Determine the (X, Y) coordinate at the center of the cell enclosing the given text.  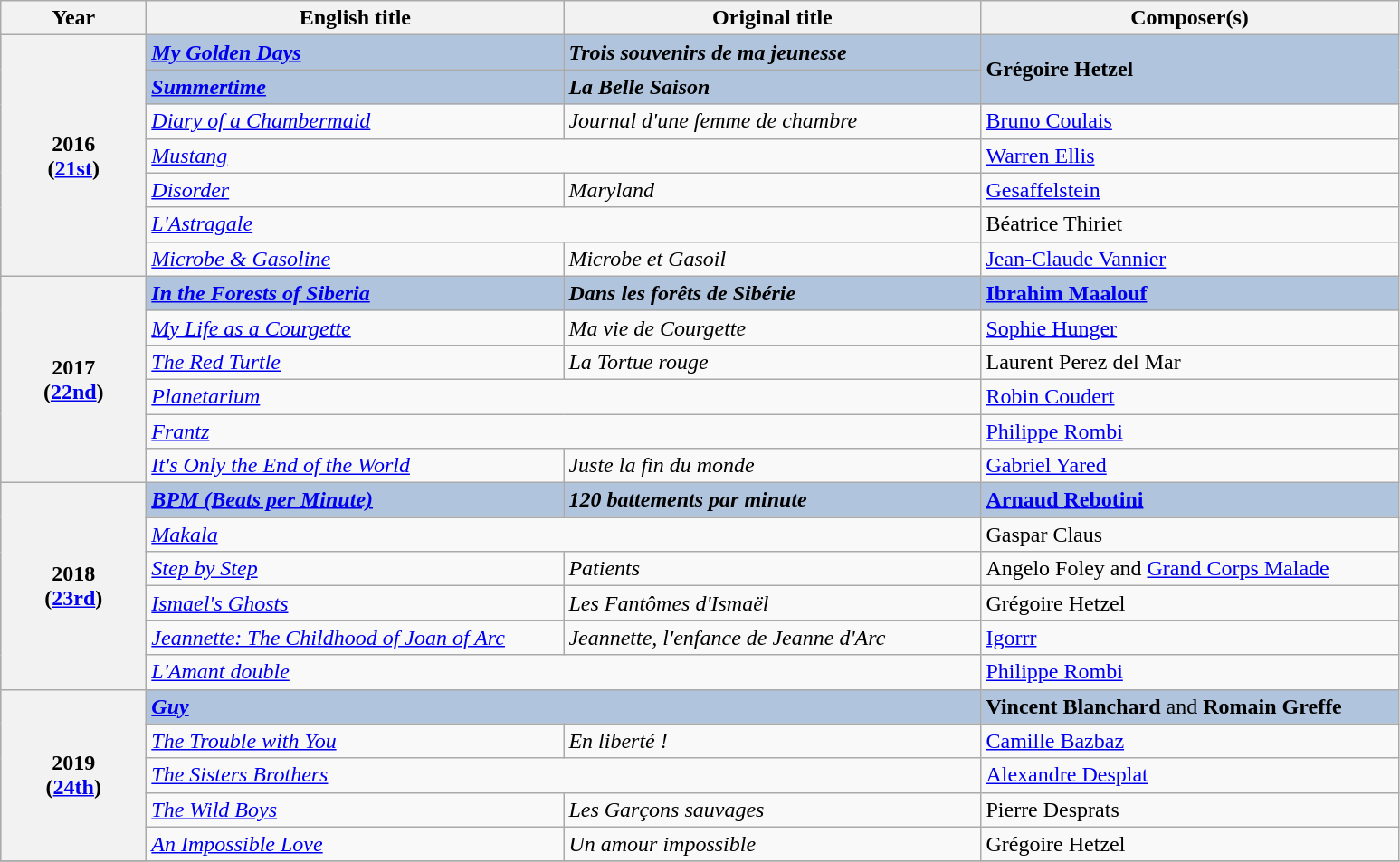
Maryland (773, 190)
L'Astragale (564, 224)
My Life as a Courgette (355, 327)
Summertime (355, 87)
Pierre Desprats (1189, 810)
La Tortue rouge (773, 362)
Composer(s) (1189, 18)
My Golden Days (355, 52)
Original title (773, 18)
It's Only the End of the World (355, 466)
120 battements par minute (773, 500)
Makala (564, 535)
Alexandre Desplat (1189, 775)
Angelo Foley and Grand Corps Malade (1189, 569)
Dans les forêts de Sibérie (773, 293)
2016(21st) (74, 156)
Ismael's Ghosts (355, 603)
Arnaud Rebotini (1189, 500)
Jean-Claude Vannier (1189, 259)
Sophie Hunger (1189, 327)
Laurent Perez del Mar (1189, 362)
Jeannette, l'enfance de Jeanne d'Arc (773, 638)
Microbe & Gasoline (355, 259)
Patients (773, 569)
Gesaffelstein (1189, 190)
Ma vie de Courgette (773, 327)
The Trouble with You (355, 741)
Journal d'une femme de chambre (773, 121)
Les Fantômes d'Ismaël (773, 603)
Gaspar Claus (1189, 535)
An Impossible Love (355, 844)
La Belle Saison (773, 87)
Béatrice Thiriet (1189, 224)
Diary of a Chambermaid (355, 121)
Bruno Coulais (1189, 121)
Juste la fin du monde (773, 466)
2018(23rd) (74, 586)
Planetarium (564, 396)
Jeannette: The Childhood of Joan of Arc (355, 638)
Un amour impossible (773, 844)
The Sisters Brothers (564, 775)
2019(24th) (74, 775)
Camille Bazbaz (1189, 741)
Igorrr (1189, 638)
Step by Step (355, 569)
Microbe et Gasoil (773, 259)
En liberté ! (773, 741)
Vincent Blanchard and Romain Greffe (1189, 706)
Gabriel Yared (1189, 466)
Warren Ellis (1189, 156)
Trois souvenirs de ma jeunesse (773, 52)
BPM (Beats per Minute) (355, 500)
In the Forests of Siberia (355, 293)
Year (74, 18)
2017(22nd) (74, 379)
L'Amant double (564, 672)
Robin Coudert (1189, 396)
English title (355, 18)
Disorder (355, 190)
The Wild Boys (355, 810)
Guy (564, 706)
The Red Turtle (355, 362)
Ibrahim Maalouf (1189, 293)
Frantz (564, 431)
Mustang (564, 156)
Les Garçons sauvages (773, 810)
